Output the [X, Y] coordinate of the center of the cell containing the given text.  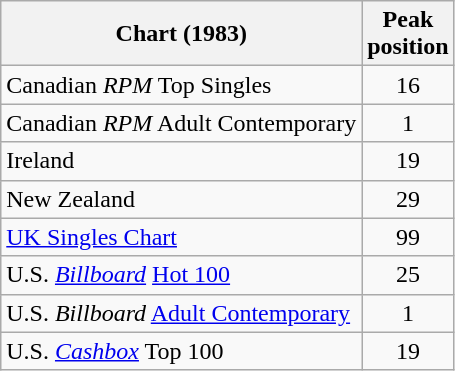
Ireland [182, 161]
U.S. Billboard Hot 100 [182, 275]
U.S. Billboard Adult Contemporary [182, 313]
Chart (1983) [182, 34]
New Zealand [182, 199]
UK Singles Chart [182, 237]
29 [408, 199]
16 [408, 85]
Canadian RPM Adult Contemporary [182, 123]
Peakposition [408, 34]
Canadian RPM Top Singles [182, 85]
25 [408, 275]
99 [408, 237]
U.S. Cashbox Top 100 [182, 351]
